Provide the [x, y] coordinate of the cell's center where the given text is located.  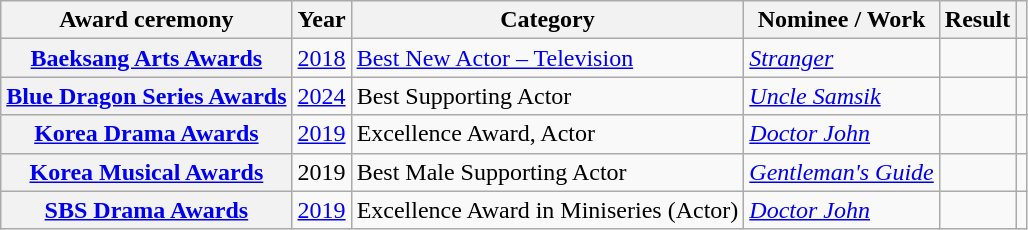
Uncle Samsik [842, 96]
2018 [322, 58]
Stranger [842, 58]
Blue Dragon Series Awards [146, 96]
Korea Drama Awards [146, 134]
Best New Actor – Television [548, 58]
Result [977, 20]
Excellence Award in Miniseries (Actor) [548, 210]
Excellence Award, Actor [548, 134]
Award ceremony [146, 20]
Category [548, 20]
Korea Musical Awards [146, 172]
Best Supporting Actor [548, 96]
Gentleman's Guide [842, 172]
Best Male Supporting Actor [548, 172]
Baeksang Arts Awards [146, 58]
2024 [322, 96]
Nominee / Work [842, 20]
SBS Drama Awards [146, 210]
Year [322, 20]
